Identify which cell holds the provided text, then report its [x, y] central coordinate. 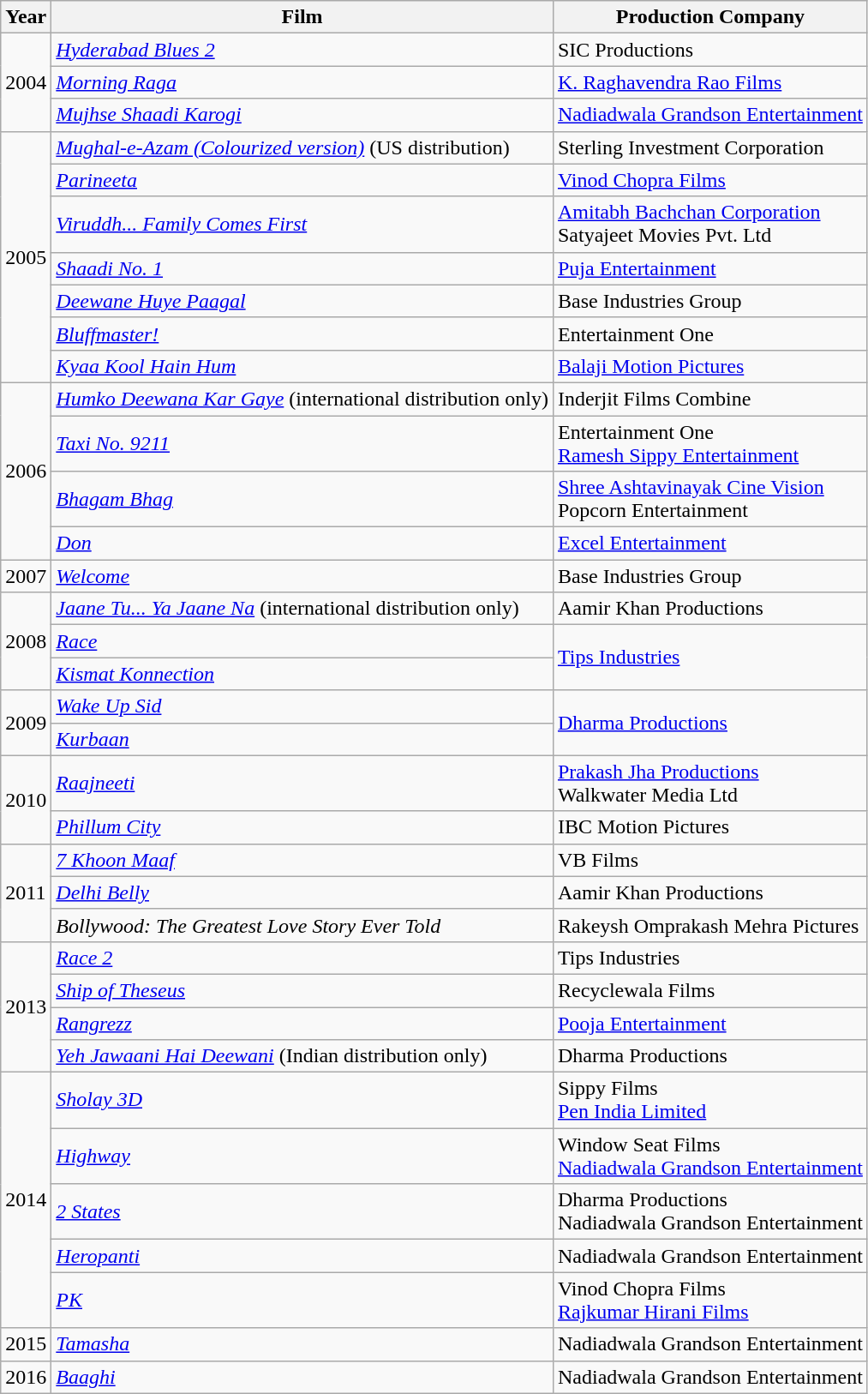
7 Khoon Maaf [302, 860]
2010 [26, 799]
Dharma Productions Nadiadwala Grandson Entertainment [709, 1212]
2004 [26, 82]
Recyclewala Films [709, 990]
VB Films [709, 860]
Hyderabad Blues 2 [302, 50]
Kyaa Kool Hain Hum [302, 366]
Wake Up Sid [302, 706]
K. Raghavendra Rao Films [709, 82]
Heropanti [302, 1256]
Sholay 3D [302, 1101]
Deewane Huye Paagal [302, 301]
Baaghi [302, 1377]
Yeh Jawaani Hai Deewani (Indian distribution only) [302, 1056]
Race 2 [302, 958]
Morning Raga [302, 82]
Humko Deewana Kar Gaye (international distribution only) [302, 399]
2013 [26, 1006]
Rangrezz [302, 1023]
2008 [26, 641]
Mujhse Shaadi Karogi [302, 115]
Sippy Films Pen India Limited [709, 1101]
Kismat Konnection [302, 674]
2014 [26, 1200]
2015 [26, 1344]
2 States [302, 1212]
2009 [26, 723]
Prakash Jha Productions Walkwater Media Ltd [709, 784]
Kurbaan [302, 739]
Bollywood: The Greatest Love Story Ever Told [302, 925]
Production Company [709, 17]
Shaadi No. 1 [302, 268]
Film [302, 17]
Amitabh Bachchan Corporation Satyajeet Movies Pvt. Ltd [709, 225]
Phillum City [302, 827]
Taxi No. 9211 [302, 442]
Sterling Investment Corporation [709, 147]
SIC Productions [709, 50]
Year [26, 17]
Tamasha [302, 1344]
Vinod Chopra Films Rajkumar Hirani Films [709, 1300]
PK [302, 1300]
Rakeysh Omprakash Mehra Pictures [709, 925]
Highway [302, 1156]
2007 [26, 576]
Parineeta [302, 180]
Mughal-e-Azam (Colourized version) (US distribution) [302, 147]
Welcome [302, 576]
Balaji Motion Pictures [709, 366]
Shree Ashtavinayak Cine VisionPopcorn Entertainment [709, 499]
Vinod Chopra Films [709, 180]
Jaane Tu... Ya Jaane Na (international distribution only) [302, 609]
Pooja Entertainment [709, 1023]
Bhagam Bhag [302, 499]
Entertainment One [709, 333]
2011 [26, 892]
IBC Motion Pictures [709, 827]
Don [302, 544]
Excel Entertainment [709, 544]
Delhi Belly [302, 892]
2016 [26, 1377]
Race [302, 641]
Viruddh... Family Comes First [302, 225]
2005 [26, 257]
Window Seat Films Nadiadwala Grandson Entertainment [709, 1156]
Bluffmaster! [302, 333]
Inderjit Films Combine [709, 399]
Raajneeti [302, 784]
Puja Entertainment [709, 268]
Ship of Theseus [302, 990]
2006 [26, 471]
Entertainment One Ramesh Sippy Entertainment [709, 442]
